Return the (x, y) coordinate for the center point of the cell that contains the specified text.  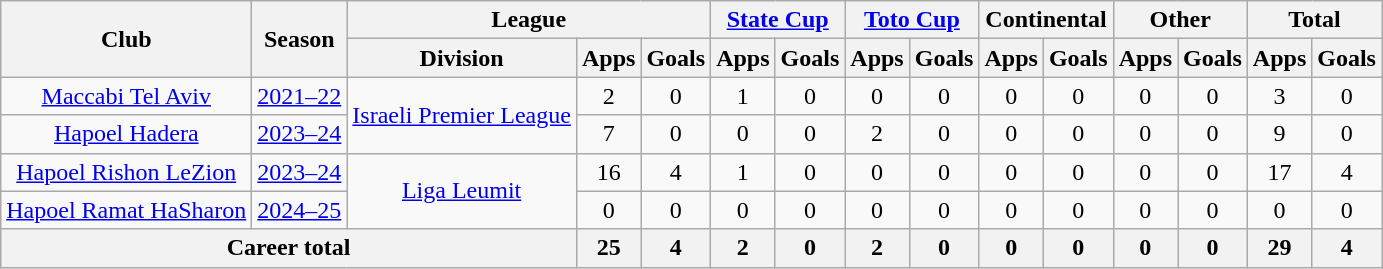
Season (300, 39)
Club (126, 39)
Toto Cup (912, 20)
Hapoel Hadera (126, 134)
Division (462, 58)
Hapoel Ramat HaSharon (126, 210)
17 (1279, 172)
7 (608, 134)
2024–25 (300, 210)
29 (1279, 248)
Total (1314, 20)
Israeli Premier League (462, 115)
Other (1180, 20)
League (529, 20)
16 (608, 172)
State Cup (778, 20)
2021–22 (300, 96)
3 (1279, 96)
Career total (289, 248)
Maccabi Tel Aviv (126, 96)
25 (608, 248)
Liga Leumit (462, 191)
9 (1279, 134)
Continental (1046, 20)
Hapoel Rishon LeZion (126, 172)
